Detect which cell encompasses the target text, then output its (X, Y) center coordinate. 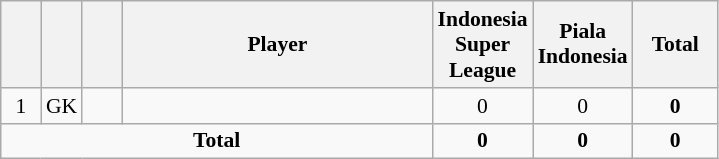
1 (21, 106)
Piala Indonesia (583, 44)
Indonesia Super League (482, 44)
Player (277, 44)
GK (62, 106)
